For the text-containing cell, return its midpoint in (x, y) coordinate format. 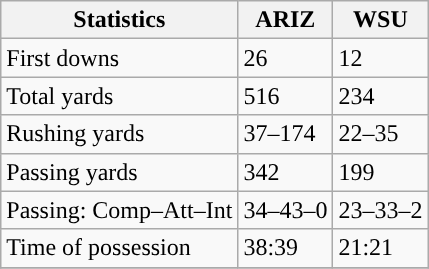
199 (380, 172)
WSU (380, 20)
342 (286, 172)
Total yards (120, 96)
21:21 (380, 248)
First downs (120, 58)
Statistics (120, 20)
Rushing yards (120, 134)
Time of possession (120, 248)
22–35 (380, 134)
38:39 (286, 248)
516 (286, 96)
Passing yards (120, 172)
Passing: Comp–Att–Int (120, 210)
234 (380, 96)
26 (286, 58)
37–174 (286, 134)
12 (380, 58)
34–43–0 (286, 210)
23–33–2 (380, 210)
ARIZ (286, 20)
